Return the [x, y] coordinate for the center point of the cell that contains the specified text.  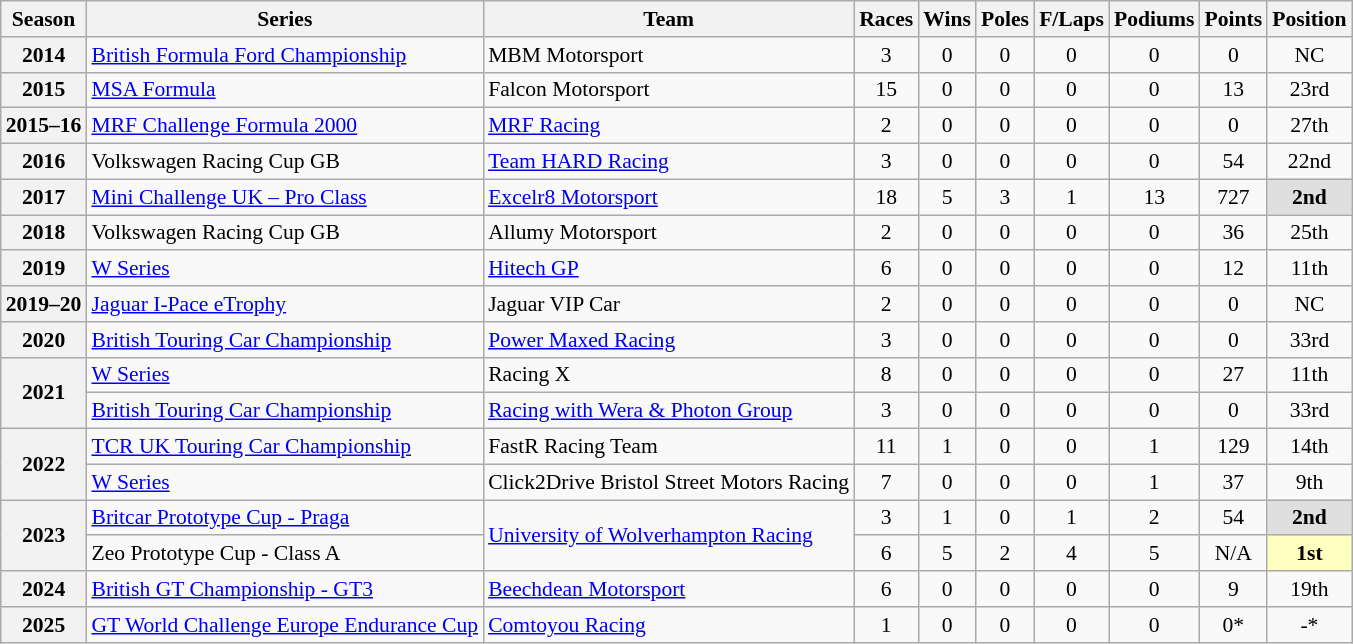
1st [1309, 554]
2017 [44, 197]
2015 [44, 90]
Team HARD Racing [668, 162]
22nd [1309, 162]
2021 [44, 392]
Power Maxed Racing [668, 340]
37 [1233, 482]
8 [886, 375]
Series [284, 19]
Races [886, 19]
2025 [44, 625]
Racing X [668, 375]
15 [886, 90]
Zeo Prototype Cup - Class A [284, 554]
Excelr8 Motorsport [668, 197]
Mini Challenge UK – Pro Class [284, 197]
TCR UK Touring Car Championship [284, 447]
2016 [44, 162]
27th [1309, 126]
2024 [44, 589]
4 [1072, 554]
University of Wolverhampton Racing [668, 536]
36 [1233, 233]
14th [1309, 447]
9 [1233, 589]
MRF Challenge Formula 2000 [284, 126]
2022 [44, 464]
FastR Racing Team [668, 447]
Team [668, 19]
Racing with Wera & Photon Group [668, 411]
Position [1309, 19]
2020 [44, 340]
25th [1309, 233]
2018 [44, 233]
Beechdean Motorsport [668, 589]
Britcar Prototype Cup - Praga [284, 518]
2015–16 [44, 126]
Jaguar VIP Car [668, 304]
23rd [1309, 90]
British GT Championship - GT3 [284, 589]
129 [1233, 447]
Comtoyou Racing [668, 625]
Jaguar I-Pace eTrophy [284, 304]
F/Laps [1072, 19]
N/A [1233, 554]
9th [1309, 482]
18 [886, 197]
27 [1233, 375]
2023 [44, 536]
Allumy Motorsport [668, 233]
MRF Racing [668, 126]
-* [1309, 625]
2014 [44, 55]
Podiums [1154, 19]
MSA Formula [284, 90]
MBM Motorsport [668, 55]
19th [1309, 589]
British Formula Ford Championship [284, 55]
12 [1233, 269]
11 [886, 447]
Season [44, 19]
GT World Challenge Europe Endurance Cup [284, 625]
7 [886, 482]
727 [1233, 197]
Points [1233, 19]
0* [1233, 625]
Hitech GP [668, 269]
Poles [1005, 19]
2019 [44, 269]
Wins [947, 19]
Falcon Motorsport [668, 90]
2019–20 [44, 304]
Click2Drive Bristol Street Motors Racing [668, 482]
